Output the (X, Y) coordinate of the center of the cell containing the given text.  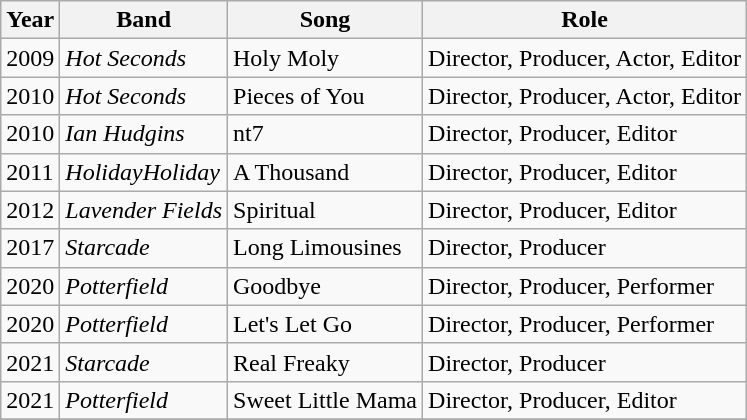
2011 (30, 172)
Sweet Little Mama (326, 400)
nt7 (326, 134)
2009 (30, 58)
HolidayHoliday (144, 172)
Year (30, 20)
Long Limousines (326, 248)
Goodbye (326, 286)
Song (326, 20)
2017 (30, 248)
Role (585, 20)
2012 (30, 210)
Spiritual (326, 210)
Pieces of You (326, 96)
Real Freaky (326, 362)
Band (144, 20)
A Thousand (326, 172)
Holy Moly (326, 58)
Lavender Fields (144, 210)
Let's Let Go (326, 324)
Ian Hudgins (144, 134)
